Extract the (x, y) coordinate from the center of the cell holding the provided text.  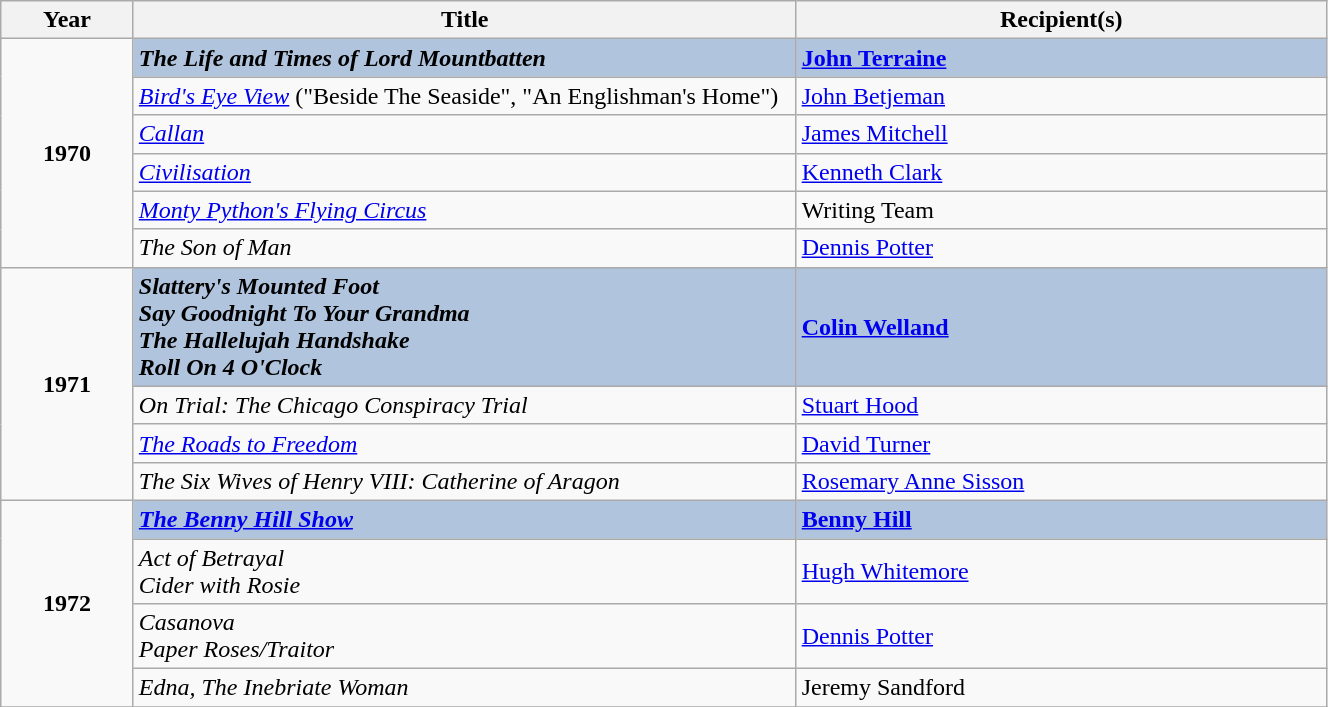
Jeremy Sandford (1061, 688)
Year (68, 20)
David Turner (1061, 443)
The Benny Hill Show (464, 519)
Title (464, 20)
1970 (68, 153)
Recipient(s) (1061, 20)
On Trial: The Chicago Conspiracy Trial (464, 405)
John Terraine (1061, 58)
The Roads to Freedom (464, 443)
Kenneth Clark (1061, 172)
James Mitchell (1061, 134)
Callan (464, 134)
Civilisation (464, 172)
Writing Team (1061, 210)
Act of BetrayalCider with Rosie (464, 570)
Rosemary Anne Sisson (1061, 481)
The Son of Man (464, 248)
John Betjeman (1061, 96)
The Life and Times of Lord Mountbatten (464, 58)
Hugh Whitemore (1061, 570)
1971 (68, 384)
Monty Python's Flying Circus (464, 210)
Edna, The Inebriate Woman (464, 688)
1972 (68, 603)
Slattery's Mounted FootSay Goodnight To Your GrandmaThe Hallelujah HandshakeRoll On 4 O'Clock (464, 326)
Bird's Eye View ("Beside The Seaside", "An Englishman's Home") (464, 96)
Stuart Hood (1061, 405)
The Six Wives of Henry VIII: Catherine of Aragon (464, 481)
Colin Welland (1061, 326)
CasanovaPaper Roses/Traitor (464, 636)
Benny Hill (1061, 519)
